Return (x, y) of the center of cell containing provided text 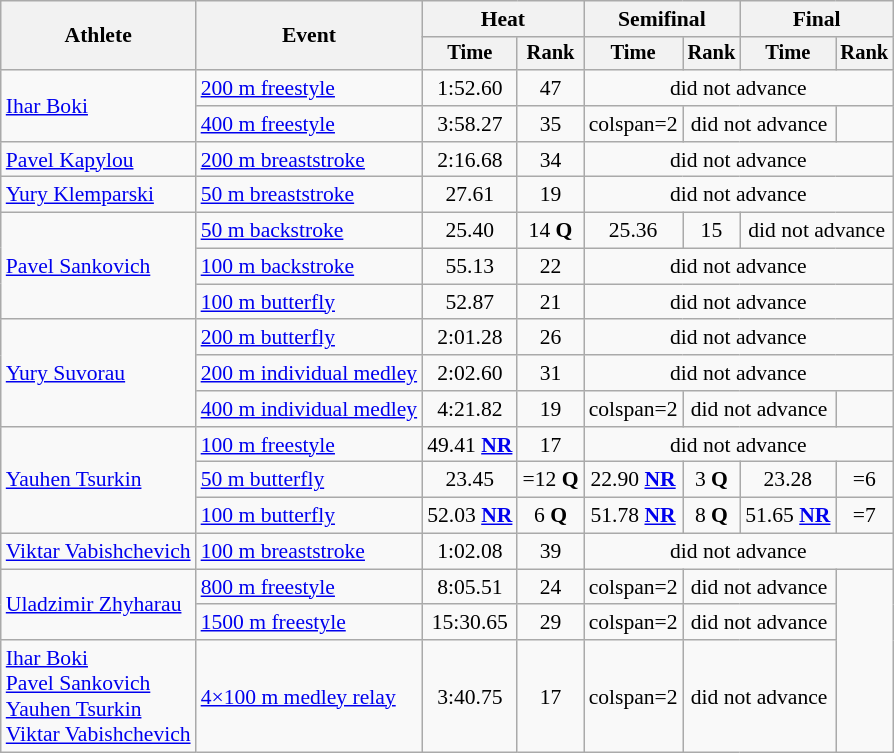
=7 (865, 516)
200 m butterfly (310, 338)
29 (550, 623)
=12 Q (550, 480)
Final (816, 19)
Event (310, 36)
800 m freestyle (310, 587)
Uladzimir Zhyharau (98, 604)
51.78 NR (634, 516)
400 m individual medley (310, 409)
200 m freestyle (310, 88)
Yury Suvorau (98, 374)
50 m backstroke (310, 231)
Semifinal (662, 19)
39 (550, 552)
35 (550, 124)
100 m freestyle (310, 445)
25.36 (634, 231)
27.61 (470, 195)
15:30.65 (470, 623)
24 (550, 587)
14 Q (550, 231)
55.13 (470, 267)
23.45 (470, 480)
Heat (502, 19)
52.03 NR (470, 516)
22 (550, 267)
22.90 NR (634, 480)
1:52.60 (470, 88)
2:01.28 (470, 338)
100 m backstroke (310, 267)
Pavel Kapylou (98, 160)
4×100 m medley relay (310, 696)
=6 (865, 480)
2:16.68 (470, 160)
26 (550, 338)
3:58.27 (470, 124)
200 m breaststroke (310, 160)
Pavel Sankovich (98, 266)
23.28 (788, 480)
Yury Klemparski (98, 195)
21 (550, 302)
50 m breaststroke (310, 195)
15 (712, 231)
49.41 NR (470, 445)
1:02.08 (470, 552)
Ihar Boki (98, 106)
200 m individual medley (310, 373)
51.65 NR (788, 516)
4:21.82 (470, 409)
Athlete (98, 36)
3 Q (712, 480)
Ihar BokiPavel SankovichYauhen TsurkinViktar Vabishchevich (98, 696)
50 m butterfly (310, 480)
25.40 (470, 231)
400 m freestyle (310, 124)
8 Q (712, 516)
8:05.51 (470, 587)
34 (550, 160)
2:02.60 (470, 373)
52.87 (470, 302)
47 (550, 88)
Viktar Vabishchevich (98, 552)
31 (550, 373)
3:40.75 (470, 696)
Yauhen Tsurkin (98, 480)
6 Q (550, 516)
100 m breaststroke (310, 552)
1500 m freestyle (310, 623)
